Output the (x, y) coordinate of the center of the cell containing the given text.  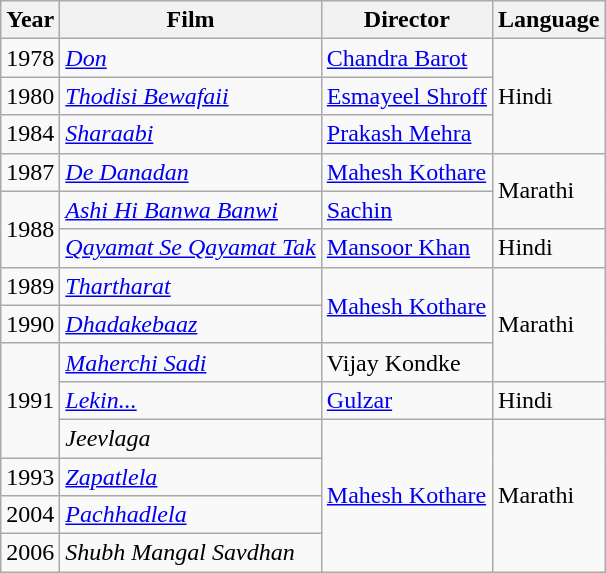
1987 (30, 172)
Shubh Mangal Savdhan (190, 553)
1978 (30, 58)
2006 (30, 553)
Esmayeel Shroff (406, 96)
Maherchi Sadi (190, 362)
1990 (30, 324)
Director (406, 20)
Language (549, 20)
Thodisi Bewafaii (190, 96)
Qayamat Se Qayamat Tak (190, 248)
1993 (30, 477)
Sachin (406, 210)
1989 (30, 286)
Ashi Hi Banwa Banwi (190, 210)
Jeevlaga (190, 438)
1991 (30, 400)
Gulzar (406, 400)
Pachhadlela (190, 515)
Vijay Kondke (406, 362)
Don (190, 58)
1984 (30, 134)
Zapatlela (190, 477)
Thartharat (190, 286)
Dhadakebaaz (190, 324)
Year (30, 20)
Prakash Mehra (406, 134)
De Danadan (190, 172)
1988 (30, 229)
Lekin... (190, 400)
Sharaabi (190, 134)
1980 (30, 96)
2004 (30, 515)
Mansoor Khan (406, 248)
Film (190, 20)
Chandra Barot (406, 58)
